Return [X, Y] of the center of cell containing provided text 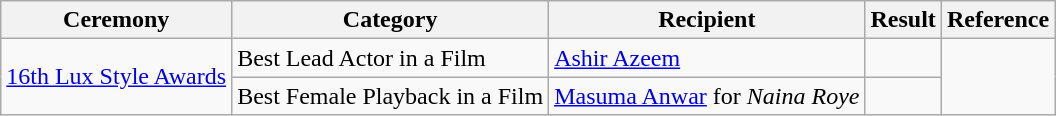
16th Lux Style Awards [116, 77]
Best Lead Actor in a Film [390, 58]
Best Female Playback in a Film [390, 96]
Result [903, 20]
Ceremony [116, 20]
Reference [998, 20]
Masuma Anwar for Naina Roye [707, 96]
Category [390, 20]
Ashir Azeem [707, 58]
Recipient [707, 20]
